Return (X, Y) of the center of cell containing provided text 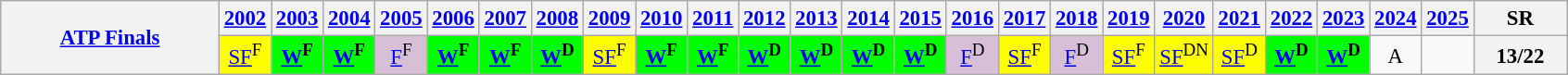
2022 (1291, 19)
2018 (1077, 19)
2003 (297, 19)
2008 (557, 19)
2013 (816, 19)
2012 (765, 19)
2009 (609, 19)
2007 (505, 19)
2010 (662, 19)
2023 (1344, 19)
2004 (349, 19)
2016 (972, 19)
2014 (868, 19)
2025 (1448, 19)
2019 (1129, 19)
13/22 (1520, 56)
SR (1520, 19)
SFD (1239, 56)
ATP Finals (110, 38)
2021 (1239, 19)
2006 (453, 19)
2020 (1184, 19)
SFDN (1184, 56)
2002 (245, 19)
2005 (401, 19)
2017 (1024, 19)
2011 (714, 19)
A (1396, 56)
2015 (920, 19)
FF (401, 56)
2024 (1396, 19)
